Output the [X, Y] coordinate of the center of the cell containing the given text.  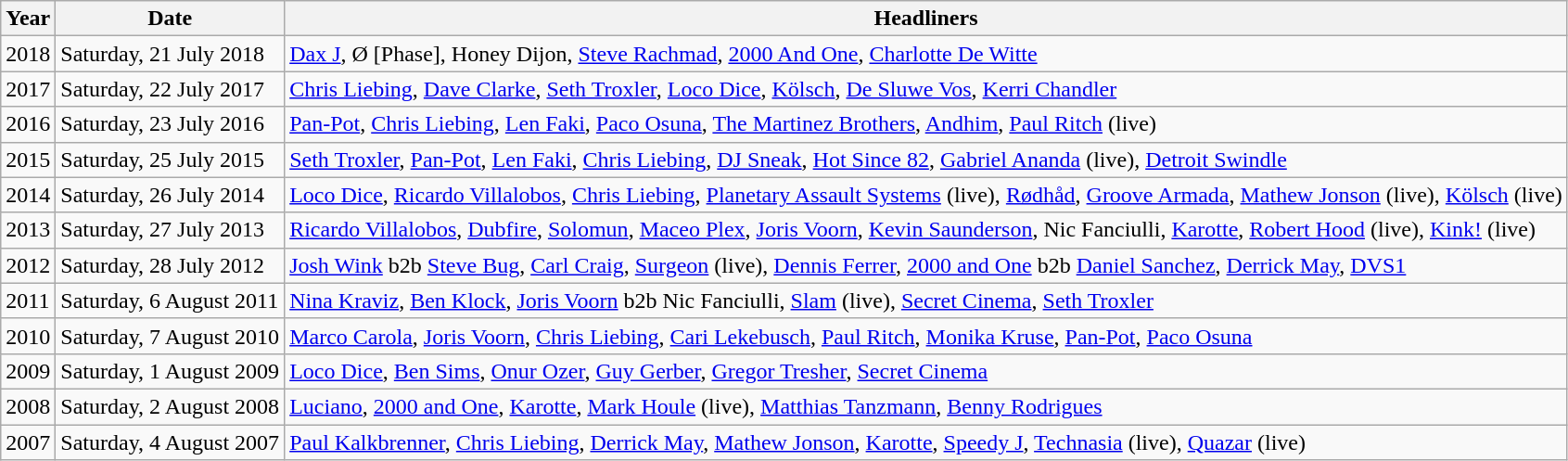
2017 [28, 89]
Saturday, 2 August 2008 [171, 406]
Saturday, 25 July 2015 [171, 160]
2011 [28, 301]
Saturday, 26 July 2014 [171, 195]
Ricardo Villalobos, Dubfire, Solomun, Maceo Plex, Joris Voorn, Kevin Saunderson, Nic Fanciulli, Karotte, Robert Hood (live), Kink! (live) [926, 230]
Date [171, 19]
2010 [28, 336]
2009 [28, 371]
Luciano, 2000 and One, Karotte, Mark Houle (live), Matthias Tanzmann, Benny Rodrigues [926, 406]
2016 [28, 124]
Loco Dice, Ben Sims, Onur Ozer, Guy Gerber, Gregor Tresher, Secret Cinema [926, 371]
2007 [28, 442]
Year [28, 19]
Marco Carola, Joris Voorn, Chris Liebing, Cari Lekebusch, Paul Ritch, Monika Kruse, Pan-Pot, Paco Osuna [926, 336]
Chris Liebing, Dave Clarke, Seth Troxler, Loco Dice, Kölsch, De Sluwe Vos, Kerri Chandler [926, 89]
2013 [28, 230]
Saturday, 21 July 2018 [171, 54]
Loco Dice, Ricardo Villalobos, Chris Liebing, Planetary Assault Systems (live), Rødhåd, Groove Armada, Mathew Jonson (live), Kölsch (live) [926, 195]
2012 [28, 265]
Pan-Pot, Chris Liebing, Len Faki, Paco Osuna, The Martinez Brothers, Andhim, Paul Ritch (live) [926, 124]
Saturday, 22 July 2017 [171, 89]
Saturday, 7 August 2010 [171, 336]
Saturday, 6 August 2011 [171, 301]
Saturday, 27 July 2013 [171, 230]
Seth Troxler, Pan-Pot, Len Faki, Chris Liebing, DJ Sneak, Hot Since 82, Gabriel Ananda (live), Detroit Swindle [926, 160]
Saturday, 1 August 2009 [171, 371]
Saturday, 28 July 2012 [171, 265]
Josh Wink b2b Steve Bug, Carl Craig, Surgeon (live), Dennis Ferrer, 2000 and One b2b Daniel Sanchez, Derrick May, DVS1 [926, 265]
Dax J, Ø [Phase], Honey Dijon, Steve Rachmad, 2000 And One, Charlotte De Witte [926, 54]
Headliners [926, 19]
2014 [28, 195]
Nina Kraviz, Ben Klock, Joris Voorn b2b Nic Fanciulli, Slam (live), Secret Cinema, Seth Troxler [926, 301]
2008 [28, 406]
Saturday, 4 August 2007 [171, 442]
Saturday, 23 July 2016 [171, 124]
2015 [28, 160]
2018 [28, 54]
Paul Kalkbrenner, Chris Liebing, Derrick May, Mathew Jonson, Karotte, Speedy J, Technasia (live), Quazar (live) [926, 442]
